From the cell containing the given text, extract its center point as (x, y) coordinate. 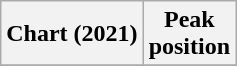
Chart (2021) (72, 34)
Peakposition (189, 34)
